Return [X, Y] of the center of cell containing provided text 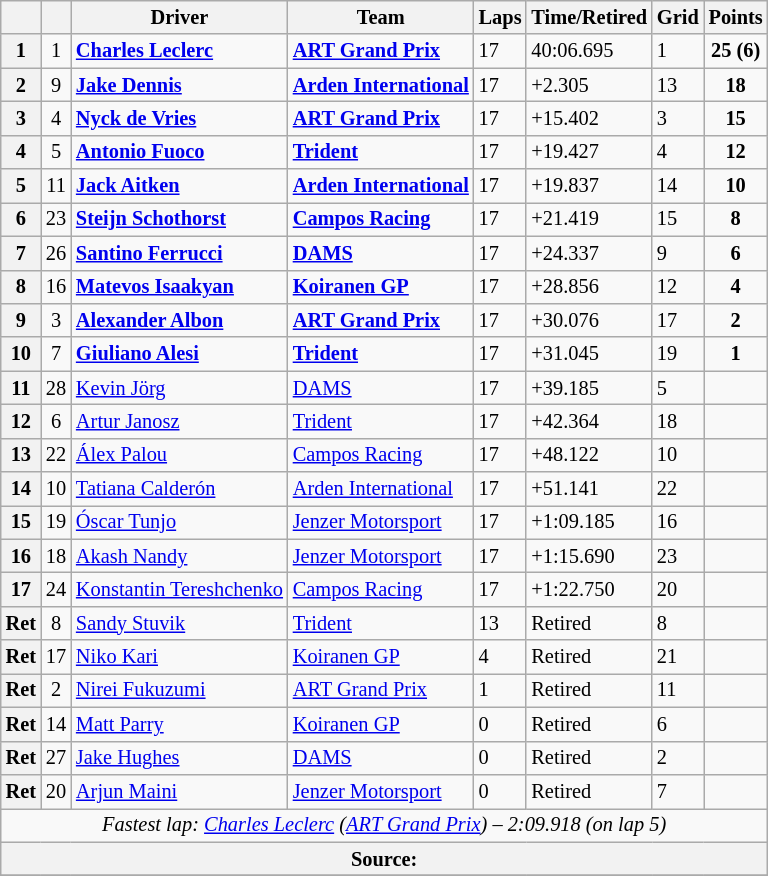
Jake Dennis [180, 85]
+51.141 [589, 489]
28 [56, 388]
Steijn Schothorst [180, 219]
Charles Leclerc [180, 51]
Driver [180, 17]
+15.402 [589, 118]
Tatiana Calderón [180, 489]
Team [381, 17]
Kevin Jörg [180, 388]
Arjun Maini [180, 791]
Alexander Albon [180, 320]
+48.122 [589, 455]
Jack Aitken [180, 186]
Grid [678, 17]
+21.419 [589, 219]
Santino Ferrucci [180, 253]
Giuliano Alesi [180, 354]
+30.076 [589, 320]
Nyck de Vries [180, 118]
Fastest lap: Charles Leclerc (ART Grand Prix) – 2:09.918 (on lap 5) [384, 825]
+24.337 [589, 253]
+39.185 [589, 388]
Antonio Fuoco [180, 152]
Matt Parry [180, 724]
+42.364 [589, 421]
Source: [384, 859]
Laps [500, 17]
Nirei Fukuzumi [180, 690]
Niko Kari [180, 657]
Sandy Stuvik [180, 623]
+19.837 [589, 186]
Jake Hughes [180, 758]
25 (6) [736, 51]
+31.045 [589, 354]
Artur Janosz [180, 421]
+1:22.750 [589, 589]
24 [56, 589]
Points [736, 17]
40:06.695 [589, 51]
Óscar Tunjo [180, 522]
26 [56, 253]
21 [678, 657]
Matevos Isaakyan [180, 287]
Álex Palou [180, 455]
+19.427 [589, 152]
+1:15.690 [589, 556]
Konstantin Tereshchenko [180, 589]
Akash Nandy [180, 556]
+1:09.185 [589, 522]
27 [56, 758]
+2.305 [589, 85]
Time/Retired [589, 17]
+28.856 [589, 287]
